Return [X, Y] of the center of cell containing provided text 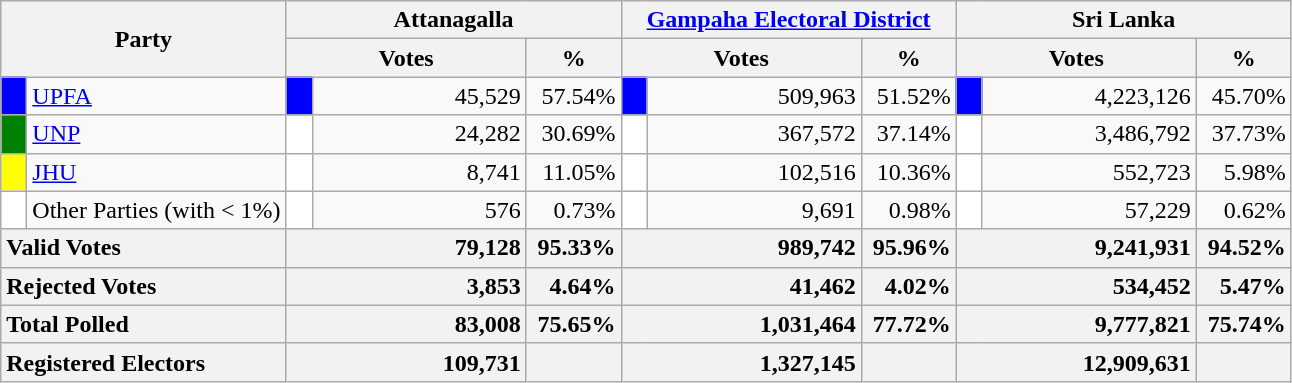
9,777,821 [1076, 324]
Party [144, 39]
3,486,792 [1089, 134]
0.98% [908, 210]
109,731 [406, 362]
57,229 [1089, 210]
4.02% [908, 286]
509,963 [754, 96]
24,282 [419, 134]
534,452 [1076, 286]
30.69% [574, 134]
41,462 [741, 286]
Sri Lanka [1124, 20]
10.36% [908, 172]
Gampaha Electoral District [788, 20]
11.05% [574, 172]
95.33% [574, 248]
9,241,931 [1076, 248]
83,008 [406, 324]
4,223,126 [1089, 96]
989,742 [741, 248]
576 [419, 210]
UPFA [156, 96]
37.73% [1244, 134]
79,128 [406, 248]
102,516 [754, 172]
Total Polled [144, 324]
94.52% [1244, 248]
51.52% [908, 96]
0.62% [1244, 210]
Rejected Votes [144, 286]
1,327,145 [741, 362]
57.54% [574, 96]
Attanagalla [454, 20]
75.65% [574, 324]
4.64% [574, 286]
0.73% [574, 210]
JHU [156, 172]
95.96% [908, 248]
8,741 [419, 172]
367,572 [754, 134]
552,723 [1089, 172]
Other Parties (with < 1%) [156, 210]
UNP [156, 134]
9,691 [754, 210]
Valid Votes [144, 248]
45,529 [419, 96]
3,853 [406, 286]
77.72% [908, 324]
45.70% [1244, 96]
5.47% [1244, 286]
1,031,464 [741, 324]
37.14% [908, 134]
12,909,631 [1076, 362]
75.74% [1244, 324]
5.98% [1244, 172]
Registered Electors [144, 362]
